For the text-containing cell, return its midpoint in (X, Y) coordinate format. 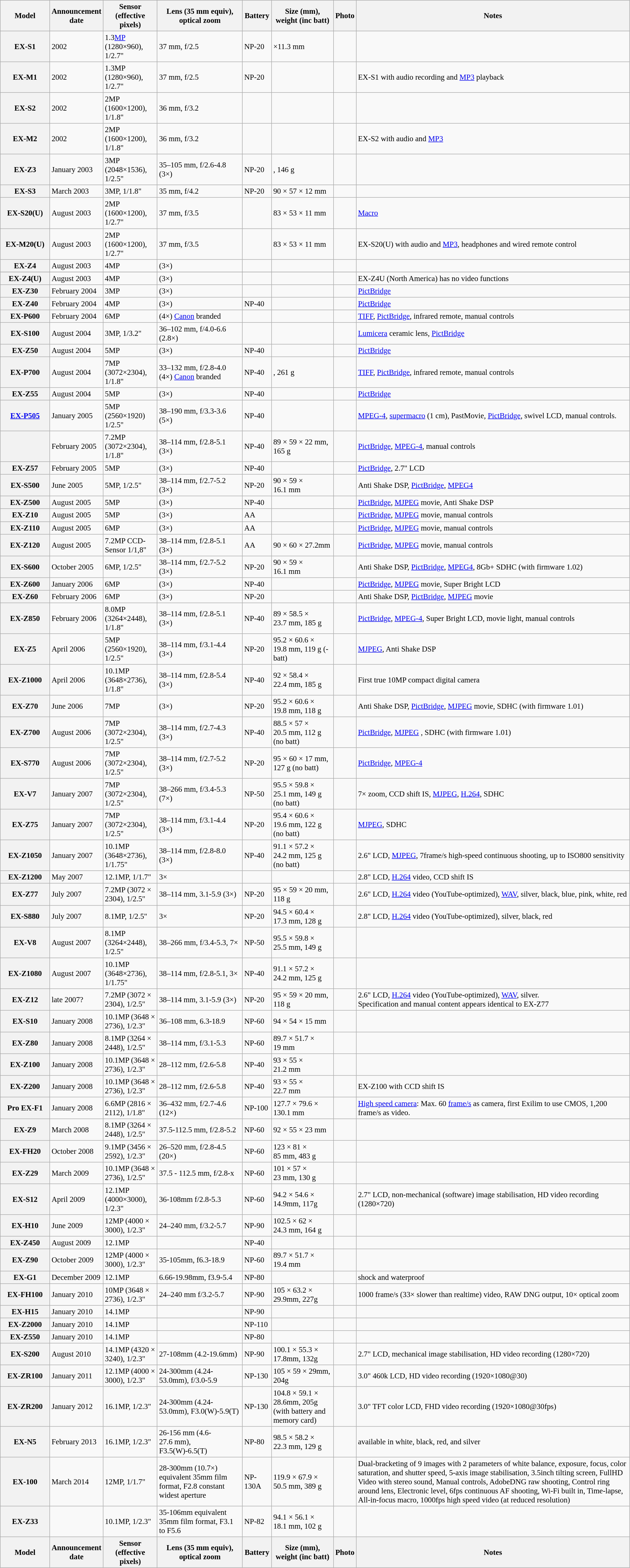
6MP, 1/2.5" (130, 567)
March 2008 (77, 1130)
EX-Z5 (25, 649)
EX-Z50 (25, 351)
38–266 mm, f/3.4-5.3 (7×) (200, 794)
36–102 mm, f/4.0-6.6 (2.8×) (200, 334)
95.2 × 60.6 × 19.8 mm, 118 g (303, 706)
94 × 54 × 15 mm (303, 1021)
August 2009 (77, 1243)
PictBridge, MJPEG movie, Super Bright LCD (493, 584)
EX-H15 (25, 1311)
9.1MP (3456 × 2592), 1/2.3" (130, 1152)
2.6" LCD, MJPEG, 7frame/s high-speed continuous shooting, up to ISO800 sensitivity (493, 856)
EX-ZR200 (25, 1407)
88.5 × 57 × 20.5 mm, 112 g (no batt) (303, 733)
January 2012 (77, 1407)
EX-S1 (25, 47)
EX-M2 (25, 139)
EX-Z500 (25, 503)
EX-Z1200 (25, 877)
7× zoom, CCD shift IS, MJPEG, H.264, SDHC (493, 794)
127.7 × 79.6 × 130.1 mm (303, 1108)
EX-M1 (25, 77)
EX-Z700 (25, 733)
EX-Z110 (25, 528)
NP-82 (257, 1522)
NP-110 (257, 1324)
38–114 mm, f/3.1-5.3 (200, 1043)
August 2010 (77, 1354)
EX-Z80 (25, 1043)
, 146 g (303, 170)
24-300mm (4.24-53.0mm), f/3.0-5.9 (200, 1376)
89.7 × 51.7 × 19 mm (303, 1043)
38–114 mm, f/2.8-8.0 (3×) (200, 856)
MJPEG, SDHC (493, 825)
95.2 × 60.6 × 19.8 mm, 119 g (-batt) (303, 649)
EX-Z55 (25, 394)
(4×) Canon branded (200, 316)
94.2 × 54.6 × 14.9mm, 117g (303, 1200)
PictBridge, 2.7" LCD (493, 468)
2.8" LCD, H.264 video (YouTube-optimized), silver, black, red (493, 916)
PictBridge, MJPEG movie, Anti Shake DSP (493, 503)
3MP (130, 291)
EX-Z600 (25, 584)
92 × 58.4 × 22.4 mm, 185 g (303, 680)
Anti Shake DSP, PictBridge, MJPEG movie, SDHC (with firmware 1.01) (493, 706)
95.5 × 59.8 × 25.1 mm, 149 g (no batt) (303, 794)
101 × 57 × 23 mm, 130 g (303, 1173)
7.2MP CCD-Sensor 1/1,8" (130, 545)
EX-Z57 (25, 468)
91.1 × 57.2 × 24.2 mm, 125 g (no batt) (303, 856)
EX-100 (25, 1482)
5MP (2560×1920), 1/2.5" (130, 649)
EX-S100 (25, 334)
PictBridge, MJPEG , SDHC (with firmware 1.01) (493, 733)
EX-Z40 (25, 304)
7MP (130, 706)
available in white, black, red, and silver (493, 1442)
EX-S10 (25, 1021)
EX-Z120 (25, 545)
EX-Z1050 (25, 856)
Anti Shake DSP, PictBridge, MJPEG movie (493, 597)
March 2003 (77, 191)
1000 frame/s (33× slower than realtime) video, RAW DNG output, 10× optical zoom (493, 1294)
3MP (2048×1536), 1/2.5" (130, 170)
EX-Z100 (25, 1064)
May 2007 (77, 877)
26–520 mm, f/2.8-4.5 (20×) (200, 1152)
EX-ZR100 (25, 1376)
38–114 mm, f/2.8-5.4 (3×) (200, 680)
35–105 mm, f/2.6-4.8 (3×) (200, 170)
EX-M20(U) (25, 244)
EX-Z4U (North America) has no video functions (493, 278)
EX-Z1000 (25, 680)
92 × 55 × 23 mm (303, 1130)
February 2013 (77, 1442)
EX-Z3 (25, 170)
90 × 57 × 12 mm (303, 191)
EX-S500 (25, 485)
36-108mm f/2.8-5.3 (200, 1200)
7MP (3072×2304), 1/1.8" (130, 372)
October 2009 (77, 1260)
10.1MP (3648 × 2736), 1/2.5" (130, 1173)
EX-FH100 (25, 1294)
EX-Z12 (25, 999)
37.5-112.5 mm, f/2.8-5.2 (200, 1130)
EX-S600 (25, 567)
PictBridge, MPEG-4 (493, 763)
95 × 60 × 17 mm, 127 g (no batt) (303, 763)
35-106mm equivalent 35mm film format, F3.1 to F5.6 (200, 1522)
38–114 mm, f/2.7-4.3 (3×) (200, 733)
10.1MP, 1/2.3" (130, 1522)
EX-Z450 (25, 1243)
EX-G1 (25, 1277)
91.1 × 57.2 × 24.2 mm, 125 g (303, 973)
27-108mm (4.2-19.6mm) (200, 1354)
January 2005 (77, 416)
14.1MP (4320 × 3240), 1/2.3" (130, 1354)
95.5 × 59.8 × 25.5 mm, 149 g (303, 942)
3MP, 1/3.2" (130, 334)
Pro EX-F1 (25, 1108)
EX-P700 (25, 372)
Anti Shake DSP, PictBridge, MPEG4 (493, 485)
8.1MP, 1/2.5" (130, 916)
January 2011 (77, 1376)
24-300mm (4.24-53.0mm), F3.0(W)-5.9(T) (200, 1407)
EX-S880 (25, 916)
EX-Z4 (25, 266)
12.1MP, 1/1.7" (130, 877)
37.5 - 112.5 mm, f/2.8-x (200, 1173)
January 2003 (77, 170)
35 mm, f/4.2 (200, 191)
EX-Z60 (25, 597)
90 × 60 × 27.2mm (303, 545)
EX-Z77 (25, 894)
100.1 × 55.3 × 17.8mm, 132g (303, 1354)
93 × 55 × 22.7 mm (303, 1087)
March 2014 (77, 1482)
2.6" LCD, H.264 video (YouTube-optimized), WAV, silver, black, blue, pink, white, red (493, 894)
2.6" LCD, H.264 video (YouTube-optimized), WAV, silver.Specification and manual content appears identical to EX-Z77 (493, 999)
EX-Z2000 (25, 1324)
EX-P505 (25, 416)
EX-Z75 (25, 825)
2.7" LCD, mechanical image stabilisation, HD video recording (1280×720) (493, 1354)
38–114 mm, f/2.8-5.1, 3× (200, 973)
March 2009 (77, 1173)
EX-S2 with audio and MP3 (493, 139)
NP-130A (257, 1482)
MJPEG, Anti Shake DSP (493, 649)
93 × 55 × 21.2 mm (303, 1064)
89 × 59 × 22 mm, 165 g (303, 446)
6.6MP (2816 × 2112), 1/1.8" (130, 1108)
EX-Z850 (25, 618)
12.1MP (4000 × 3000), 1/2.3" (130, 1376)
MPEG-4, supermacro (1 cm), PastMovie, PictBridge, swivel LCD, manual controls. (493, 416)
EX-V8 (25, 942)
8.0MP (3264×2448), 1/1.8" (130, 618)
October 2008 (77, 1152)
12.1MP (4000×3000), 1/2.3" (130, 1200)
EX-S770 (25, 763)
6.66-19.98mm, f3.9-5.4 (200, 1277)
38–266 mm, f/3.4-5.3, 7× (200, 942)
PictBridge, MPEG-4, Super Bright LCD, movie light, manual controls (493, 618)
EX-N5 (25, 1442)
Lumicera ceramic lens, PictBridge (493, 334)
89 × 58.5 × 23.7 mm, 185 g (303, 618)
3MP, 1/1.8" (130, 191)
7.2MP (3072×2304), 1/1.8" (130, 446)
35-105mm, f6.3-18.9 (200, 1260)
June 2009 (77, 1226)
94.5 × 60.4 × 17.3 mm, 128 g (303, 916)
EX-H10 (25, 1226)
EX-Z200 (25, 1087)
shock and waterproof (493, 1277)
EX-S2 (25, 108)
36–108 mm, 6.3-18.9 (200, 1021)
EX-Z9 (25, 1130)
First true 10MP compact digital camera (493, 680)
EX-V7 (25, 794)
EX-S3 (25, 191)
12MP, 1/1.7" (130, 1482)
2.7" LCD, non-mechanical (software) image stabilisation, HD video recording (1280×720) (493, 1200)
3.0" 460k LCD, HD video recording (1920×1080@30) (493, 1376)
102.5 × 62 × 24.3 mm, 164 g (303, 1226)
5MP (2560×1920) 1/2.5" (130, 416)
38–190 mm, f/3.3-3.6 (5×) (200, 416)
EX-Z100 with CCD shift IS (493, 1087)
October 2005 (77, 567)
EX-Z90 (25, 1260)
June 2006 (77, 706)
119.9 × 67.9 × 50.5 mm, 389 g (303, 1482)
EX-S1 with audio recording and MP3 playback (493, 77)
24–240 mm, f/3.2-5.7 (200, 1226)
104.8 × 59.1 × 28.6mm, 205g (with battery and memory card) (303, 1407)
PictBridge, MPEG-4, manual controls (493, 446)
10MP (3648 × 2736), 1/2.3" (130, 1294)
×11.3 mm (303, 47)
NP-100 (257, 1108)
EX-S20(U) (25, 213)
24–240 mm f/3.2-5.7 (200, 1294)
3.0" TFT color LCD, FHD video recording (1920×1080@30fps) (493, 1407)
EX-P600 (25, 316)
June 2005 (77, 485)
EX-Z1080 (25, 973)
98.5 × 58.2 × 22.3 mm, 129 g (303, 1442)
33–132 mm, f/2.8-4.0 (4×) Canon branded (200, 372)
EX-S20(U) with audio and MP3, headphones and wired remote control (493, 244)
105 × 63.2 × 29.9mm, 227g (303, 1294)
Macro (493, 213)
EX-S200 (25, 1354)
28-300mm (10.7×) equivalent 35mm film format, F2.8 constant widest aperture (200, 1482)
EX-S12 (25, 1200)
EX-Z33 (25, 1522)
EX-Z70 (25, 706)
EX-Z4(U) (25, 278)
10.1MP (3648×2736), 1/1.8" (130, 680)
26-156 mm (4.6-27.6 mm), F3.5(W)-6.5(T) (200, 1442)
High speed camera: Max. 60 frame/s as camera, first Exilim to use CMOS, 1,200 frame/s as video. (493, 1108)
EX-Z29 (25, 1173)
89.7 × 51.7 × 19.4 mm (303, 1260)
2.8" LCD, H.264 video, CCD shift IS (493, 877)
8.1MP (3264×2448), 1/2.5" (130, 942)
Anti Shake DSP, PictBridge, MPEG4, 8Gb+ SDHC (with firmware 1.02) (493, 567)
December 2009 (77, 1277)
94.1 × 56.1 × 18.1 mm, 102 g (303, 1522)
EX-Z30 (25, 291)
123 × 81 × 85 mm, 483 g (303, 1152)
EX-Z10 (25, 515)
95.4 × 60.6 × 19.6 mm, 122 g (no batt) (303, 825)
105 × 59 × 29mm, 204g (303, 1376)
5MP, 1/2.5" (130, 485)
36–432 mm, f/2.7-4.6 (12×) (200, 1108)
EX-Z550 (25, 1337)
, 261 g (303, 372)
April 2009 (77, 1200)
EX-FH20 (25, 1152)
late 2007? (77, 999)
January 2006 (77, 584)
